From the cell containing the given text, extract its center point as [X, Y] coordinate. 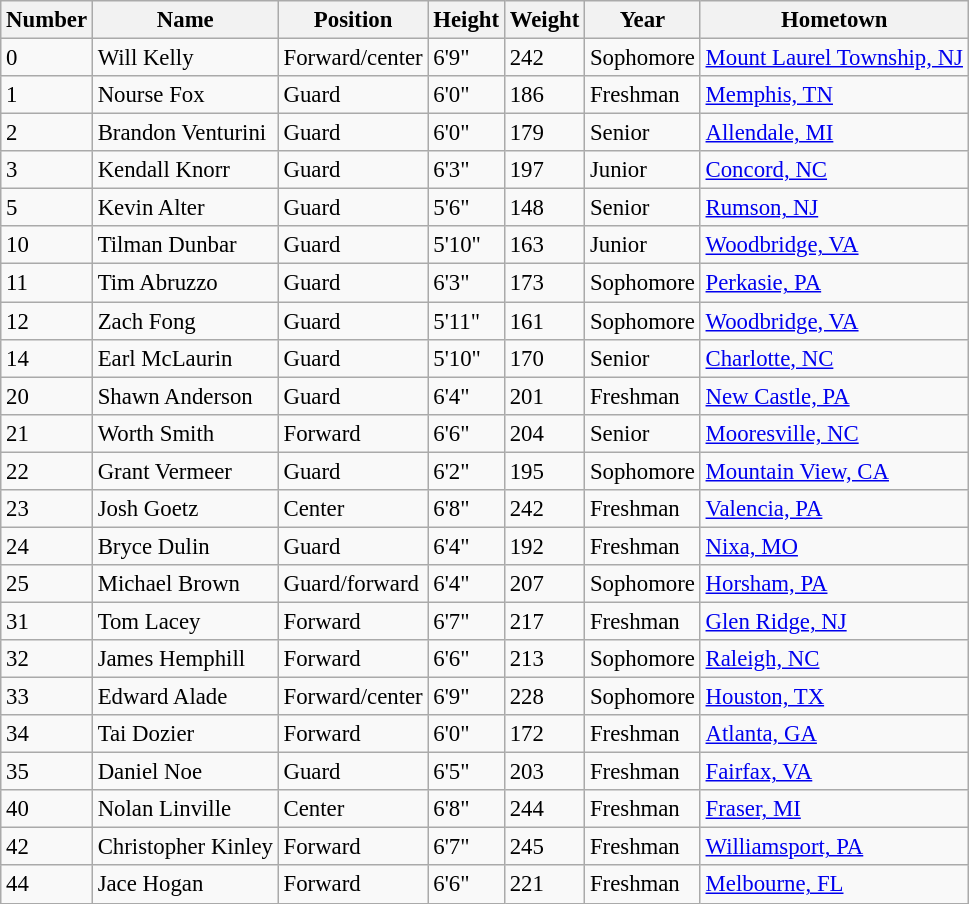
12 [47, 321]
Nourse Fox [185, 95]
34 [47, 734]
Jace Hogan [185, 885]
33 [47, 697]
197 [544, 170]
Tom Lacey [185, 621]
Tai Dozier [185, 734]
244 [544, 809]
6'5" [466, 772]
Mooresville, NC [834, 433]
203 [544, 772]
Nolan Linville [185, 809]
35 [47, 772]
31 [47, 621]
1 [47, 95]
24 [47, 546]
5'11" [466, 321]
Name [185, 20]
Raleigh, NC [834, 659]
Shawn Anderson [185, 396]
Daniel Noe [185, 772]
Michael Brown [185, 584]
201 [544, 396]
173 [544, 283]
Charlotte, NC [834, 358]
Atlanta, GA [834, 734]
Mountain View, CA [834, 471]
22 [47, 471]
Tim Abruzzo [185, 283]
Kevin Alter [185, 208]
Houston, TX [834, 697]
Grant Vermeer [185, 471]
Fairfax, VA [834, 772]
161 [544, 321]
Position [353, 20]
Valencia, PA [834, 509]
11 [47, 283]
Allendale, MI [834, 133]
Bryce Dulin [185, 546]
Mount Laurel Township, NJ [834, 58]
245 [544, 847]
25 [47, 584]
Nixa, MO [834, 546]
Kendall Knorr [185, 170]
44 [47, 885]
Weight [544, 20]
Melbourne, FL [834, 885]
2 [47, 133]
Height [466, 20]
Guard/forward [353, 584]
40 [47, 809]
23 [47, 509]
10 [47, 245]
172 [544, 734]
Brandon Venturini [185, 133]
Number [47, 20]
Williamsport, PA [834, 847]
217 [544, 621]
5'6" [466, 208]
163 [544, 245]
170 [544, 358]
Tilman Dunbar [185, 245]
148 [544, 208]
Zach Fong [185, 321]
14 [47, 358]
0 [47, 58]
Worth Smith [185, 433]
Year [643, 20]
New Castle, PA [834, 396]
James Hemphill [185, 659]
Josh Goetz [185, 509]
Edward Alade [185, 697]
20 [47, 396]
Perkasie, PA [834, 283]
32 [47, 659]
Earl McLaurin [185, 358]
179 [544, 133]
Horsham, PA [834, 584]
228 [544, 697]
221 [544, 885]
Rumson, NJ [834, 208]
Memphis, TN [834, 95]
195 [544, 471]
3 [47, 170]
Fraser, MI [834, 809]
213 [544, 659]
192 [544, 546]
Hometown [834, 20]
204 [544, 433]
207 [544, 584]
Will Kelly [185, 58]
6'2" [466, 471]
Concord, NC [834, 170]
42 [47, 847]
21 [47, 433]
Glen Ridge, NJ [834, 621]
Christopher Kinley [185, 847]
5 [47, 208]
186 [544, 95]
